Provide the (X, Y) coordinate of the cell's center where the given text is located.  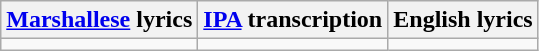
English lyrics (463, 20)
IPA transcription (293, 20)
Marshallese lyrics (100, 20)
